Identify which cell holds the provided text, then report its [x, y] central coordinate. 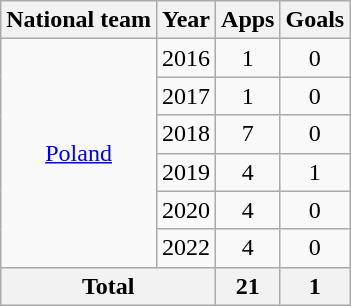
Total [108, 286]
2022 [186, 248]
Year [186, 20]
2020 [186, 210]
National team [79, 20]
2016 [186, 58]
21 [248, 286]
7 [248, 134]
2017 [186, 96]
2018 [186, 134]
2019 [186, 172]
Goals [315, 20]
Apps [248, 20]
Poland [79, 153]
